Capture the cell that displays the provided text and extract its (x, y) central coordinate. 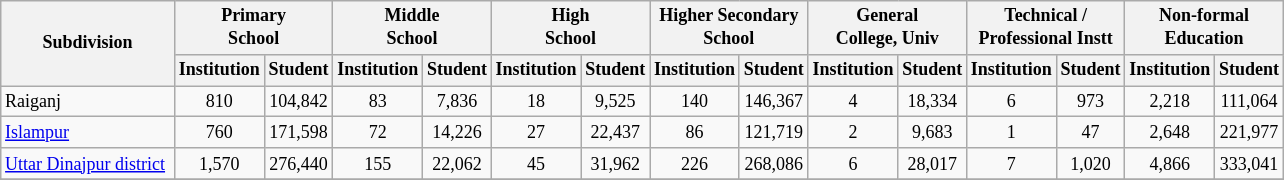
Non-formalEducation (1204, 28)
Higher SecondarySchool (729, 28)
Islampur (88, 132)
140 (695, 102)
2 (853, 132)
Raiganj (88, 102)
155 (378, 164)
146,367 (774, 102)
GeneralCollege, Univ (887, 28)
4 (853, 102)
27 (536, 132)
Technical /Professional Instt (1045, 28)
PrimarySchool (253, 28)
9,525 (616, 102)
47 (1090, 132)
760 (219, 132)
14,226 (458, 132)
226 (695, 164)
4,866 (1170, 164)
45 (536, 164)
104,842 (298, 102)
810 (219, 102)
86 (695, 132)
HighSchool (570, 28)
31,962 (616, 164)
2,218 (1170, 102)
221,977 (1250, 132)
276,440 (298, 164)
1 (1011, 132)
1,570 (219, 164)
18,334 (932, 102)
333,041 (1250, 164)
83 (378, 102)
9,683 (932, 132)
Uttar Dinajpur district (88, 164)
18 (536, 102)
7 (1011, 164)
Subdivision (88, 44)
973 (1090, 102)
22,437 (616, 132)
268,086 (774, 164)
28,017 (932, 164)
121,719 (774, 132)
111,064 (1250, 102)
7,836 (458, 102)
72 (378, 132)
2,648 (1170, 132)
1,020 (1090, 164)
22,062 (458, 164)
MiddleSchool (412, 28)
171,598 (298, 132)
